Find where the given text appears and provide that cell's center as (X, Y) coordinate. 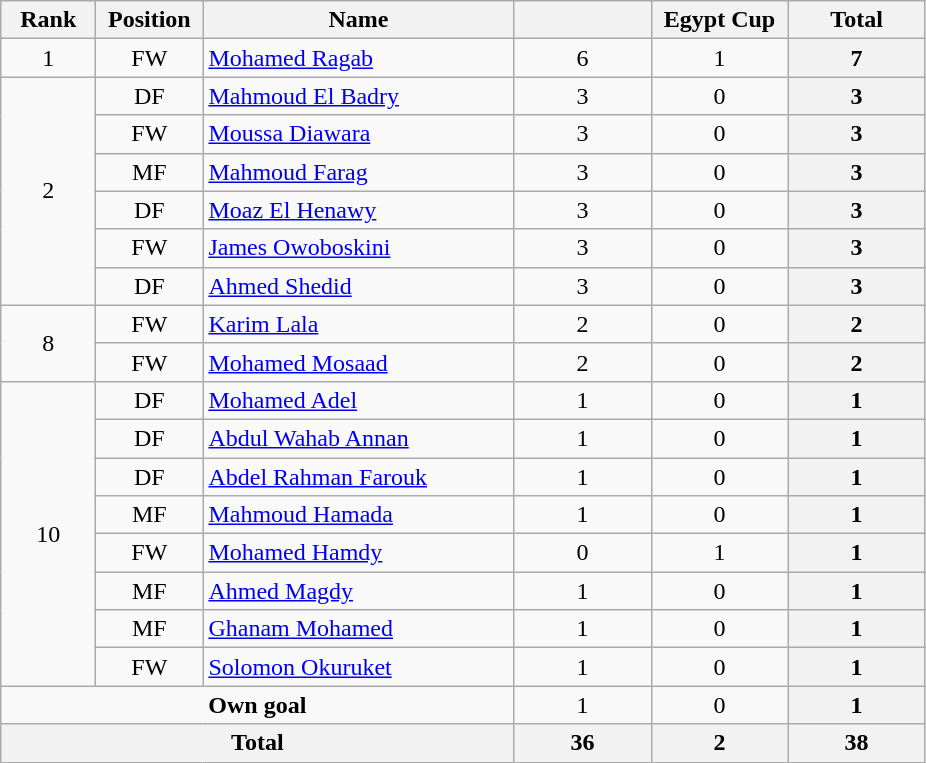
8 (48, 343)
James Owoboskini (358, 248)
Mahmoud Hamada (358, 515)
Moussa Diawara (358, 134)
Ahmed Magdy (358, 591)
Ahmed Shedid (358, 286)
10 (48, 533)
Mahmoud El Badry (358, 96)
36 (582, 743)
6 (582, 58)
Mohamed Mosaad (358, 362)
Mohamed Hamdy (358, 553)
Ghanam Mohamed (358, 629)
Rank (48, 20)
Own goal (258, 705)
Moaz El Henawy (358, 210)
Mahmoud Farag (358, 172)
Abdul Wahab Annan (358, 438)
Mohamed Ragab (358, 58)
Abdel Rahman Farouk (358, 477)
7 (856, 58)
Name (358, 20)
Solomon Okuruket (358, 667)
Position (150, 20)
38 (856, 743)
Mohamed Adel (358, 400)
Karim Lala (358, 324)
Egypt Cup (720, 20)
